From the cell containing the given text, extract its center point as (X, Y) coordinate. 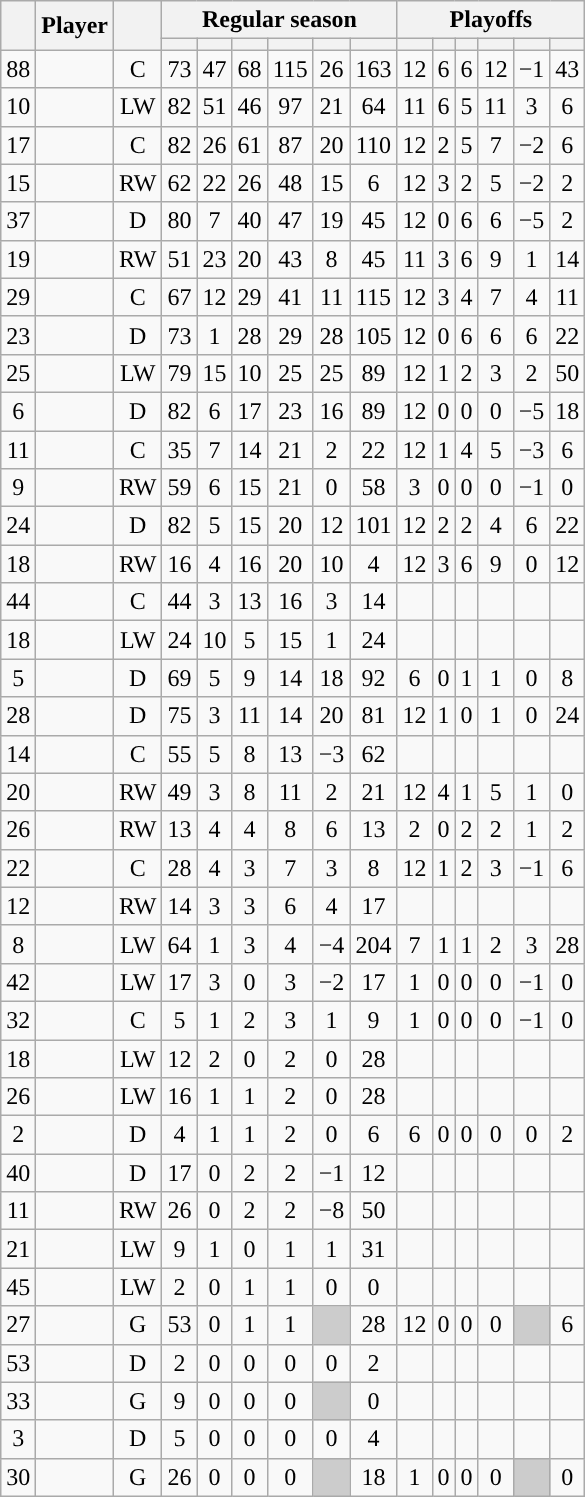
75 (180, 716)
105 (374, 335)
81 (374, 716)
80 (180, 221)
Player (75, 26)
32 (18, 1020)
101 (374, 526)
33 (18, 1401)
55 (180, 754)
67 (180, 297)
61 (250, 145)
41 (290, 297)
110 (374, 145)
69 (180, 678)
37 (18, 221)
163 (374, 69)
49 (180, 792)
Regular season (280, 20)
27 (18, 1325)
59 (180, 488)
42 (18, 982)
31 (374, 1249)
46 (250, 107)
87 (290, 145)
97 (290, 107)
204 (374, 944)
79 (180, 373)
−4 (332, 944)
58 (374, 488)
92 (374, 678)
48 (290, 183)
68 (250, 69)
−8 (332, 1211)
Playoffs (491, 20)
88 (18, 69)
30 (18, 1477)
35 (180, 449)
